Provide the (x, y) coordinate of the cell's center where the given text is located.  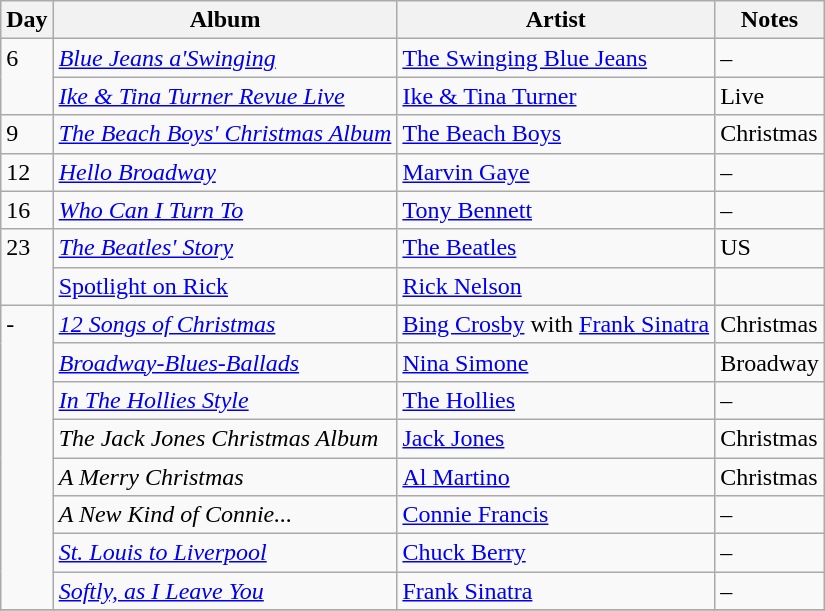
In The Hollies Style (225, 400)
Al Martino (556, 477)
Broadway (770, 362)
Softly, as I Leave You (225, 591)
9 (27, 134)
Rick Nelson (556, 286)
6 (27, 77)
Ike & Tina Turner Revue Live (225, 96)
Broadway-Blues-Ballads (225, 362)
Tony Bennett (556, 210)
The Jack Jones Christmas Album (225, 438)
Nina Simone (556, 362)
US (770, 248)
Marvin Gaye (556, 172)
The Beach Boys' Christmas Album (225, 134)
Frank Sinatra (556, 591)
St. Louis to Liverpool (225, 553)
Connie Francis (556, 515)
12 Songs of Christmas (225, 324)
Chuck Berry (556, 553)
The Beach Boys (556, 134)
Hello Broadway (225, 172)
Blue Jeans a'Swinging (225, 58)
The Beatles' Story (225, 248)
- (27, 457)
Jack Jones (556, 438)
Live (770, 96)
A New Kind of Connie... (225, 515)
12 (27, 172)
16 (27, 210)
23 (27, 267)
Bing Crosby with Frank Sinatra (556, 324)
A Merry Christmas (225, 477)
Album (225, 20)
Day (27, 20)
Notes (770, 20)
The Hollies (556, 400)
The Beatles (556, 248)
Artist (556, 20)
The Swinging Blue Jeans (556, 58)
Ike & Tina Turner (556, 96)
Who Can I Turn To (225, 210)
Spotlight on Rick (225, 286)
